Determine the [x, y] coordinate at the center of the cell enclosing the given text.  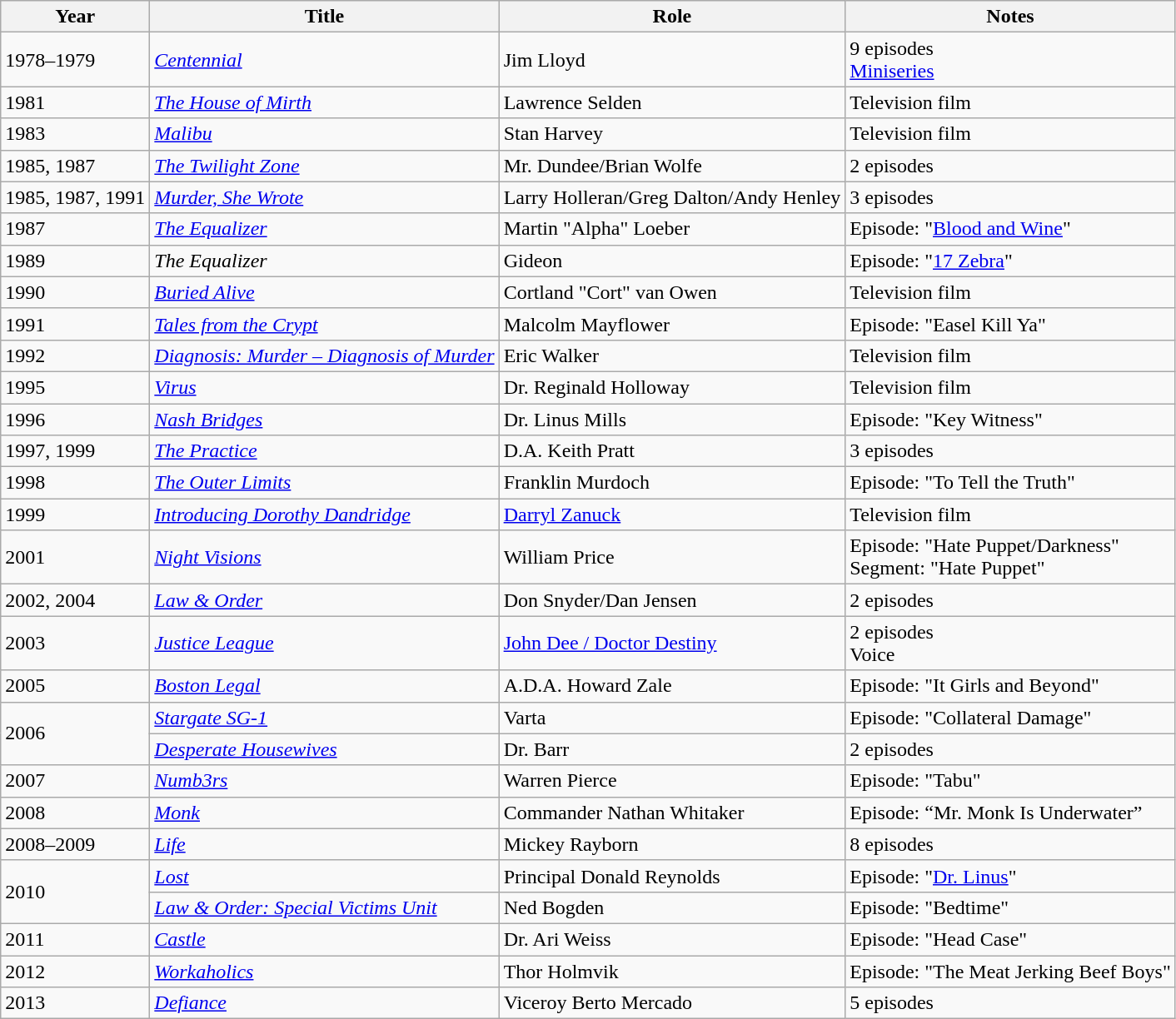
2013 [75, 1003]
A.D.A. Howard Zale [672, 686]
2006 [75, 733]
2011 [75, 939]
1985, 1987, 1991 [75, 197]
Dr. Ari Weiss [672, 939]
Warren Pierce [672, 781]
1997, 1999 [75, 451]
Viceroy Berto Mercado [672, 1003]
Dr. Reginald Holloway [672, 387]
Stargate SG-1 [325, 718]
Diagnosis: Murder – Diagnosis of Murder [325, 355]
1991 [75, 324]
Life [325, 844]
Numb3rs [325, 781]
1989 [75, 261]
Law & Order: Special Victims Unit [325, 907]
Eric Walker [672, 355]
Episode: "Collateral Damage" [1011, 718]
2005 [75, 686]
Monk [325, 813]
1978–1979 [75, 60]
Principal Donald Reynolds [672, 876]
1987 [75, 229]
Dr. Linus Mills [672, 419]
2 episodesVoice [1011, 643]
1995 [75, 387]
2001 [75, 558]
Year [75, 17]
5 episodes [1011, 1003]
Ned Bogden [672, 907]
D.A. Keith Pratt [672, 451]
Night Visions [325, 558]
Episode: "Easel Kill Ya" [1011, 324]
Gideon [672, 261]
Martin "Alpha" Loeber [672, 229]
Buried Alive [325, 292]
Varta [672, 718]
8 episodes [1011, 844]
Darryl Zanuck [672, 514]
Workaholics [325, 972]
Title [325, 17]
2003 [75, 643]
1983 [75, 134]
Malibu [325, 134]
Role [672, 17]
Castle [325, 939]
Episode: "Hate Puppet/Darkness"Segment: "Hate Puppet" [1011, 558]
Cortland "Cort" van Owen [672, 292]
The Outer Limits [325, 483]
Episode: "Tabu" [1011, 781]
Murder, She Wrote [325, 197]
Lost [325, 876]
The Twilight Zone [325, 166]
Don Snyder/Dan Jensen [672, 600]
Notes [1011, 17]
2008 [75, 813]
1990 [75, 292]
Law & Order [325, 600]
Desperate Housewives [325, 749]
Episode: "It Girls and Beyond" [1011, 686]
2002, 2004 [75, 600]
Thor Holmvik [672, 972]
Boston Legal [325, 686]
William Price [672, 558]
Virus [325, 387]
Nash Bridges [325, 419]
Lawrence Selden [672, 102]
Episode: "Key Witness" [1011, 419]
Justice League [325, 643]
Commander Nathan Whitaker [672, 813]
Stan Harvey [672, 134]
Defiance [325, 1003]
Jim Lloyd [672, 60]
Episode: "Bedtime" [1011, 907]
Franklin Murdoch [672, 483]
Episode: "17 Zebra" [1011, 261]
Episode: "Head Case" [1011, 939]
Dr. Barr [672, 749]
1981 [75, 102]
Episode: “Mr. Monk Is Underwater” [1011, 813]
2012 [75, 972]
John Dee / Doctor Destiny [672, 643]
2007 [75, 781]
Episode: "To Tell the Truth" [1011, 483]
Centennial [325, 60]
Malcolm Mayflower [672, 324]
Larry Holleran/Greg Dalton/Andy Henley [672, 197]
1998 [75, 483]
Episode: "The Meat Jerking Beef Boys" [1011, 972]
9 episodesMiniseries [1011, 60]
Tales from the Crypt [325, 324]
Mickey Rayborn [672, 844]
Introducing Dorothy Dandridge [325, 514]
1992 [75, 355]
1999 [75, 514]
Mr. Dundee/Brian Wolfe [672, 166]
2008–2009 [75, 844]
1985, 1987 [75, 166]
The Practice [325, 451]
Episode: "Blood and Wine" [1011, 229]
1996 [75, 419]
Episode: "Dr. Linus" [1011, 876]
The House of Mirth [325, 102]
2010 [75, 892]
